Find where the given text appears and provide that cell's center as (x, y) coordinate. 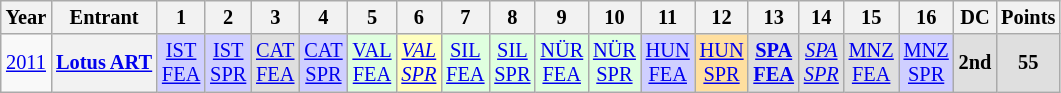
2nd (976, 63)
55 (1028, 63)
16 (926, 17)
Lotus ART (104, 63)
SPASPR (822, 63)
SILSPR (512, 63)
9 (562, 17)
SILFEA (465, 63)
HUNFEA (668, 63)
NÜRSPR (614, 63)
4 (323, 17)
DC (976, 17)
12 (722, 17)
2011 (26, 63)
MNZSPR (926, 63)
VALFEA (372, 63)
ISTFEA (181, 63)
MNZFEA (872, 63)
6 (418, 17)
2 (228, 17)
CATFEA (275, 63)
10 (614, 17)
Year (26, 17)
CATSPR (323, 63)
14 (822, 17)
5 (372, 17)
15 (872, 17)
Entrant (104, 17)
NÜRFEA (562, 63)
SPAFEA (773, 63)
1 (181, 17)
VALSPR (418, 63)
Points (1028, 17)
7 (465, 17)
3 (275, 17)
ISTSPR (228, 63)
8 (512, 17)
HUNSPR (722, 63)
13 (773, 17)
11 (668, 17)
